For the text-containing cell, return its midpoint in [X, Y] coordinate format. 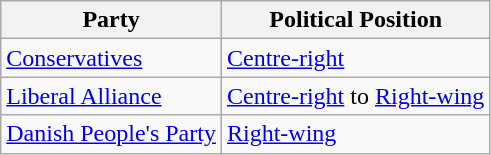
Centre-right to Right-wing [355, 96]
Centre-right [355, 58]
Political Position [355, 20]
Party [112, 20]
Right-wing [355, 134]
Liberal Alliance [112, 96]
Danish People's Party [112, 134]
Conservatives [112, 58]
